Return (X, Y) of the center of cell containing provided text 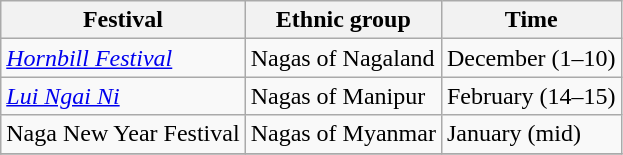
Nagas of Myanmar (343, 134)
Time (531, 20)
Lui Ngai Ni (123, 96)
Nagas of Manipur (343, 96)
Hornbill Festival (123, 58)
December (1–10) (531, 58)
Naga New Year Festival (123, 134)
Festival (123, 20)
Nagas of Nagaland (343, 58)
February (14–15) (531, 96)
Ethnic group (343, 20)
January (mid) (531, 134)
